Pinpoint the cell where the given text exists, returning its (x, y) midpoint coordinate. 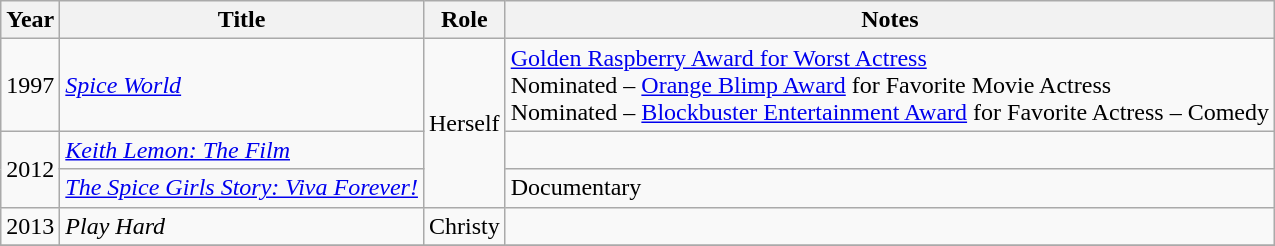
Play Hard (242, 226)
2012 (30, 169)
Documentary (890, 188)
The Spice Girls Story: Viva Forever! (242, 188)
Herself (464, 123)
Year (30, 20)
1997 (30, 85)
Christy (464, 226)
Notes (890, 20)
Spice World (242, 85)
2013 (30, 226)
Title (242, 20)
Role (464, 20)
Keith Lemon: The Film (242, 150)
